Pinpoint the cell where the given text exists, returning its [X, Y] midpoint coordinate. 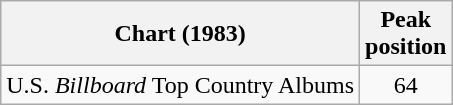
U.S. Billboard Top Country Albums [180, 85]
Peakposition [406, 34]
64 [406, 85]
Chart (1983) [180, 34]
